Search for the cell housing the specified text and yield its [X, Y] center coordinate. 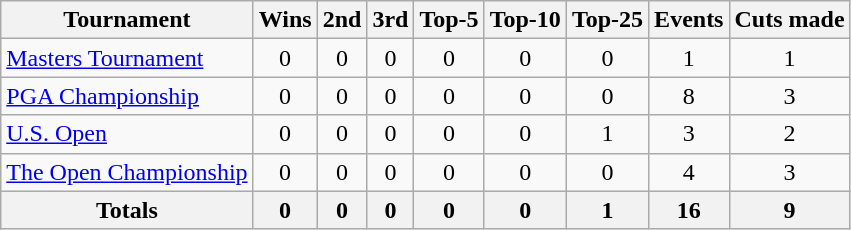
PGA Championship [127, 96]
9 [790, 210]
Wins [285, 20]
Masters Tournament [127, 58]
3rd [390, 20]
U.S. Open [127, 134]
Cuts made [790, 20]
Tournament [127, 20]
The Open Championship [127, 172]
16 [689, 210]
4 [689, 172]
2nd [342, 20]
2 [790, 134]
Top-10 [525, 20]
Totals [127, 210]
Top-25 [607, 20]
8 [689, 96]
Top-5 [449, 20]
Events [689, 20]
